Search for the cell housing the specified text and yield its (X, Y) center coordinate. 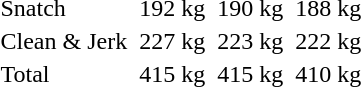
227 kg (172, 41)
223 kg (250, 41)
